Detect which cell encompasses the target text, then output its (x, y) center coordinate. 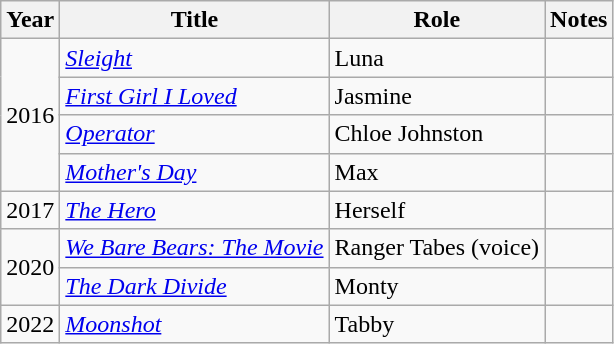
Herself (437, 210)
Operator (194, 134)
Tabby (437, 324)
2022 (30, 324)
Role (437, 20)
Chloe Johnston (437, 134)
We Bare Bears: The Movie (194, 248)
Mother's Day (194, 172)
First Girl I Loved (194, 96)
Ranger Tabes (voice) (437, 248)
2016 (30, 115)
The Dark Divide (194, 286)
Year (30, 20)
Sleight (194, 58)
Monty (437, 286)
Title (194, 20)
Luna (437, 58)
Notes (579, 20)
2017 (30, 210)
Jasmine (437, 96)
Moonshot (194, 324)
2020 (30, 267)
Max (437, 172)
The Hero (194, 210)
